Scan for the cell matching the given text and deliver its (X, Y) coordinate at center. 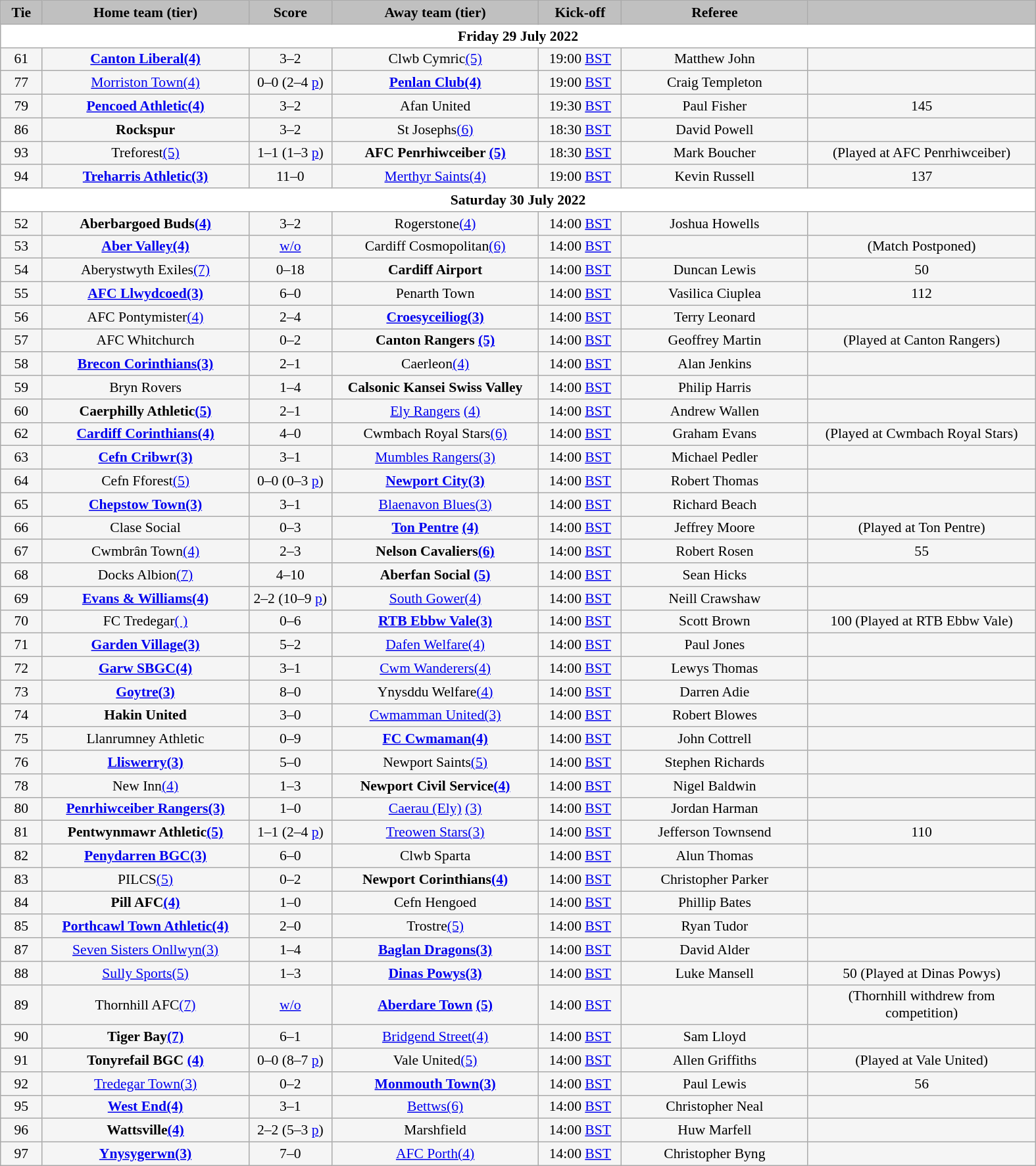
Rogerstone(4) (435, 224)
6–1 (290, 1037)
2–2 (5–3 p) (290, 1130)
Bettws(6) (435, 1107)
0–0 (2–4 p) (290, 83)
82 (21, 856)
97 (21, 1154)
71 (21, 645)
Joshua Howells (714, 224)
AFC Penrhiwceiber (5) (435, 153)
Neill Crawshaw (714, 598)
95 (21, 1107)
Brecon Corinthians(3) (146, 364)
73 (21, 692)
Porthcawl Town Athletic(4) (146, 927)
77 (21, 83)
50 (Played at Dinas Powys) (922, 973)
Cefn Cribwr(3) (146, 458)
110 (922, 833)
Clwb Sparta (435, 856)
Ynysddu Welfare(4) (435, 692)
Philip Harris (714, 387)
PILCS(5) (146, 879)
Richard Beach (714, 504)
Lewys Thomas (714, 669)
(Played at Vale United) (922, 1060)
Monmouth Town(3) (435, 1084)
Cardiff Corinthians(4) (146, 434)
Jeffrey Moore (714, 528)
Robert Thomas (714, 481)
David Alder (714, 950)
Aberfan Social (5) (435, 575)
Pill AFC(4) (146, 903)
0–0 (8–7 p) (290, 1060)
50 (922, 270)
Bryn Rovers (146, 387)
Mark Boucher (714, 153)
0–3 (290, 528)
76 (21, 762)
Llanrumney Athletic (146, 739)
11–0 (290, 177)
52 (21, 224)
Cardiff Cosmopolitan(6) (435, 247)
62 (21, 434)
2–2 (10–9 p) (290, 598)
86 (21, 130)
72 (21, 669)
Darren Adie (714, 692)
83 (21, 879)
78 (21, 786)
David Powell (714, 130)
Dafen Welfare(4) (435, 645)
Cwmbrân Town(4) (146, 552)
Tie (21, 12)
Caerphilly Athletic(5) (146, 411)
Chepstow Town(3) (146, 504)
67 (21, 552)
66 (21, 528)
AFC Porth(4) (435, 1154)
St Josephs(6) (435, 130)
Penlan Club(4) (435, 83)
Score (290, 12)
Duncan Lewis (714, 270)
Pentwynmawr Athletic(5) (146, 833)
AFC Whitchurch (146, 341)
8–0 (290, 692)
Rockspur (146, 130)
Afan United (435, 107)
Penarth Town (435, 294)
87 (21, 950)
70 (21, 621)
Paul Fisher (714, 107)
Goytre(3) (146, 692)
112 (922, 294)
Paul Jones (714, 645)
0–6 (290, 621)
Paul Lewis (714, 1084)
Tredegar Town(3) (146, 1084)
Alun Thomas (714, 856)
4–10 (290, 575)
Alan Jenkins (714, 364)
Referee (714, 12)
John Cottrell (714, 739)
Garw SBGC(4) (146, 669)
Nigel Baldwin (714, 786)
2–0 (290, 927)
Canton Liberal(4) (146, 59)
Treforest(5) (146, 153)
Cwmbach Royal Stars(6) (435, 434)
Ryan Tudor (714, 927)
Baglan Dragons(3) (435, 950)
Clase Social (146, 528)
Dinas Powys(3) (435, 973)
64 (21, 481)
Newport City(3) (435, 481)
South Gower(4) (435, 598)
AFC Pontymister(4) (146, 317)
Tiger Bay(7) (146, 1037)
FC Tredegar( ) (146, 621)
Stephen Richards (714, 762)
Ynysygerwn(3) (146, 1154)
Canton Rangers (5) (435, 341)
Merthyr Saints(4) (435, 177)
Marshfield (435, 1130)
Craig Templeton (714, 83)
59 (21, 387)
60 (21, 411)
Home team (tier) (146, 12)
53 (21, 247)
(Thornhill withdrew from competition) (922, 1005)
Treowen Stars(3) (435, 833)
Newport Civil Service(4) (435, 786)
Blaenavon Blues(3) (435, 504)
Geoffrey Martin (714, 341)
Newport Corinthians(4) (435, 879)
94 (21, 177)
Cwmamman United(3) (435, 716)
Calsonic Kansei Swiss Valley (435, 387)
Croesyceiliog(3) (435, 317)
Garden Village(3) (146, 645)
Caerau (Ely) (3) (435, 809)
79 (21, 107)
90 (21, 1037)
Allen Griffiths (714, 1060)
Hakin United (146, 716)
Friday 29 July 2022 (518, 36)
Vale United(5) (435, 1060)
Nelson Cavaliers(6) (435, 552)
Christopher Parker (714, 879)
Morriston Town(4) (146, 83)
65 (21, 504)
FC Cwmaman(4) (435, 739)
Michael Pedler (714, 458)
Sam Lloyd (714, 1037)
0–0 (0–3 p) (290, 481)
(Played at Ton Pentre) (922, 528)
61 (21, 59)
Thornhill AFC(7) (146, 1005)
Ely Rangers (4) (435, 411)
Pencoed Athletic(4) (146, 107)
80 (21, 809)
Evans & Williams(4) (146, 598)
58 (21, 364)
100 (Played at RTB Ebbw Vale) (922, 621)
0–9 (290, 739)
Saturday 30 July 2022 (518, 200)
Jefferson Townsend (714, 833)
Aber Valley(4) (146, 247)
91 (21, 1060)
92 (21, 1084)
Sean Hicks (714, 575)
Andrew Wallen (714, 411)
Aberystwyth Exiles(7) (146, 270)
Huw Marfell (714, 1130)
0–18 (290, 270)
Lliswerry(3) (146, 762)
88 (21, 973)
84 (21, 903)
5–2 (290, 645)
Newport Saints(5) (435, 762)
Trostre(5) (435, 927)
19:30 BST (580, 107)
(Played at AFC Penrhiwceiber) (922, 153)
2–4 (290, 317)
Mumbles Rangers(3) (435, 458)
75 (21, 739)
3–0 (290, 716)
Away team (tier) (435, 12)
Sully Sports(5) (146, 973)
96 (21, 1130)
93 (21, 153)
Cardiff Airport (435, 270)
Bridgend Street(4) (435, 1037)
Christopher Neal (714, 1107)
Luke Mansell (714, 973)
Aberbargoed Buds(4) (146, 224)
Scott Brown (714, 621)
Tonyrefail BGC (4) (146, 1060)
1–1 (1–3 p) (290, 153)
63 (21, 458)
West End(4) (146, 1107)
5–0 (290, 762)
Robert Rosen (714, 552)
Vasilica Ciuplea (714, 294)
89 (21, 1005)
74 (21, 716)
Phillip Bates (714, 903)
RTB Ebbw Vale(3) (435, 621)
(Played at Canton Rangers) (922, 341)
68 (21, 575)
Cefn Hengoed (435, 903)
Matthew John (714, 59)
54 (21, 270)
Penydarren BGC(3) (146, 856)
Wattsville(4) (146, 1130)
137 (922, 177)
85 (21, 927)
Jordan Harman (714, 809)
(Played at Cwmbach Royal Stars) (922, 434)
Clwb Cymric(5) (435, 59)
Kick-off (580, 12)
Graham Evans (714, 434)
Cwm Wanderers(4) (435, 669)
Kevin Russell (714, 177)
Robert Blowes (714, 716)
Caerleon(4) (435, 364)
AFC Llwydcoed(3) (146, 294)
81 (21, 833)
57 (21, 341)
Penrhiwceiber Rangers(3) (146, 809)
(Match Postponed) (922, 247)
Cefn Fforest(5) (146, 481)
New Inn(4) (146, 786)
Treharris Athletic(3) (146, 177)
4–0 (290, 434)
Terry Leonard (714, 317)
Ton Pentre (4) (435, 528)
69 (21, 598)
Aberdare Town (5) (435, 1005)
Docks Albion(7) (146, 575)
145 (922, 107)
1–1 (2–4 p) (290, 833)
Seven Sisters Onllwyn(3) (146, 950)
Christopher Byng (714, 1154)
2–3 (290, 552)
7–0 (290, 1154)
